Determine the [X, Y] coordinate at the center of the cell enclosing the given text.  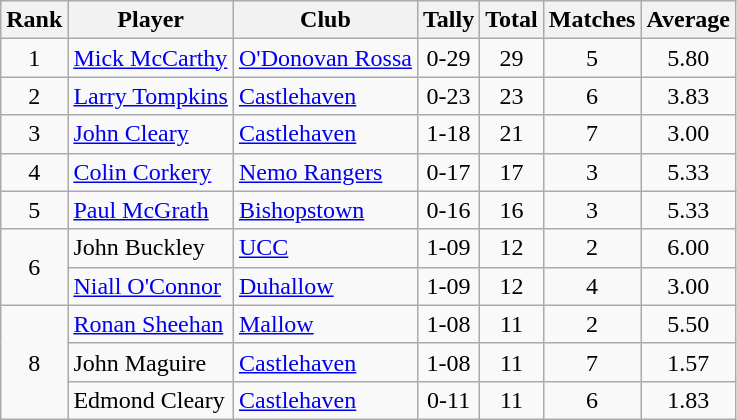
16 [512, 210]
0-11 [448, 400]
John Cleary [151, 134]
Ronan Sheehan [151, 324]
John Maguire [151, 362]
Player [151, 20]
O'Donovan Rossa [325, 58]
Colin Corkery [151, 172]
6.00 [688, 248]
Total [512, 20]
Larry Tompkins [151, 96]
Mallow [325, 324]
Edmond Cleary [151, 400]
1.83 [688, 400]
Nemo Rangers [325, 172]
Mick McCarthy [151, 58]
1.57 [688, 362]
0-23 [448, 96]
0-29 [448, 58]
17 [512, 172]
UCC [325, 248]
8 [34, 362]
Niall O'Connor [151, 286]
5.50 [688, 324]
Average [688, 20]
1-18 [448, 134]
Rank [34, 20]
23 [512, 96]
0-16 [448, 210]
Matches [592, 20]
29 [512, 58]
Tally [448, 20]
Duhallow [325, 286]
3.83 [688, 96]
Paul McGrath [151, 210]
Bishopstown [325, 210]
0-17 [448, 172]
1 [34, 58]
21 [512, 134]
John Buckley [151, 248]
5.80 [688, 58]
Club [325, 20]
